Determine the [X, Y] coordinate at the center of the cell enclosing the given text.  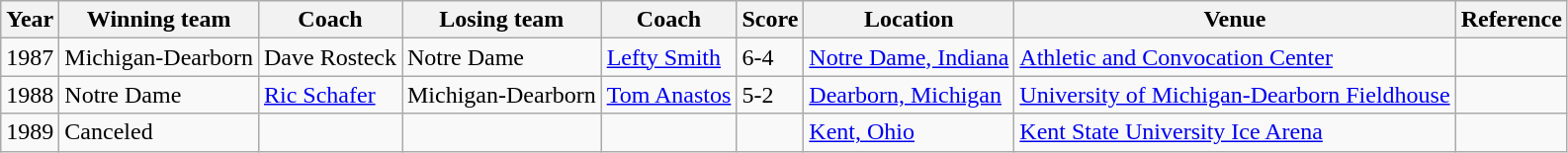
Tom Anastos [668, 95]
Kent, Ohio [910, 132]
6-4 [770, 57]
1989 [30, 132]
Location [910, 20]
Venue [1235, 20]
5-2 [770, 95]
Reference [1511, 20]
Dearborn, Michigan [910, 95]
Notre Dame, Indiana [910, 57]
1987 [30, 57]
Canceled [159, 132]
Lefty Smith [668, 57]
Winning team [159, 20]
Ric Schafer [330, 95]
Score [770, 20]
1988 [30, 95]
Dave Rosteck [330, 57]
Losing team [501, 20]
University of Michigan-Dearborn Fieldhouse [1235, 95]
Athletic and Convocation Center [1235, 57]
Year [30, 20]
Kent State University Ice Arena [1235, 132]
